Capture the cell that displays the provided text and extract its (x, y) central coordinate. 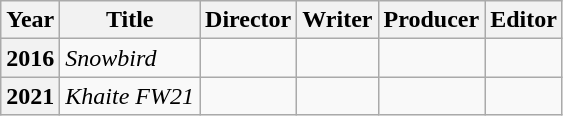
2016 (30, 58)
Director (248, 20)
2021 (30, 96)
Year (30, 20)
Producer (432, 20)
Khaite FW21 (130, 96)
Editor (524, 20)
Title (130, 20)
Writer (338, 20)
Snowbird (130, 58)
